Determine the (X, Y) coordinate at the center of the cell enclosing the given text.  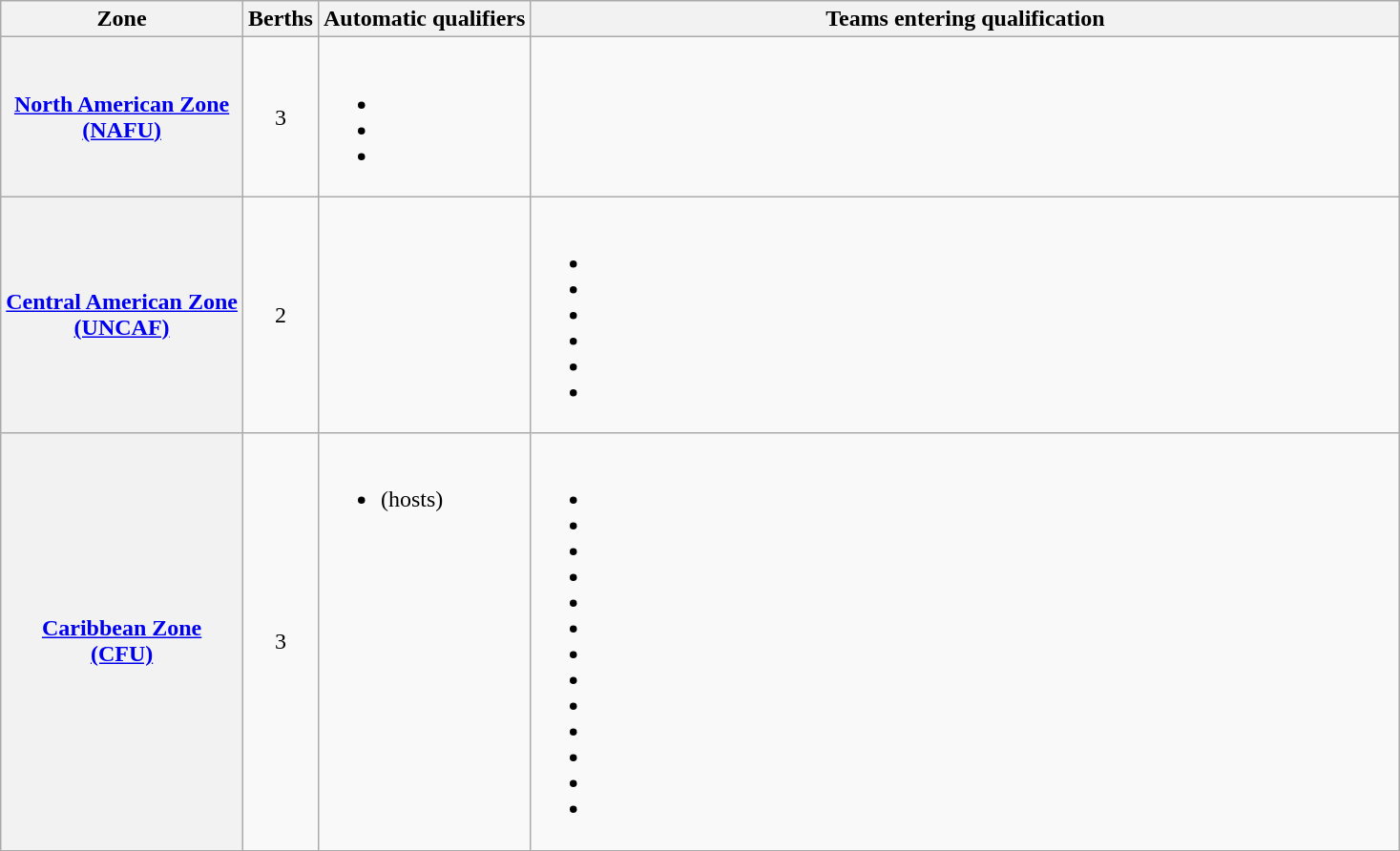
Berths (281, 19)
North American Zone(NAFU) (122, 116)
(hosts) (424, 641)
Automatic qualifiers (424, 19)
Zone (122, 19)
Caribbean Zone(CFU) (122, 641)
Central American Zone(UNCAF) (122, 315)
Teams entering qualification (966, 19)
2 (281, 315)
